Find where the given text appears and provide that cell's center as (X, Y) coordinate. 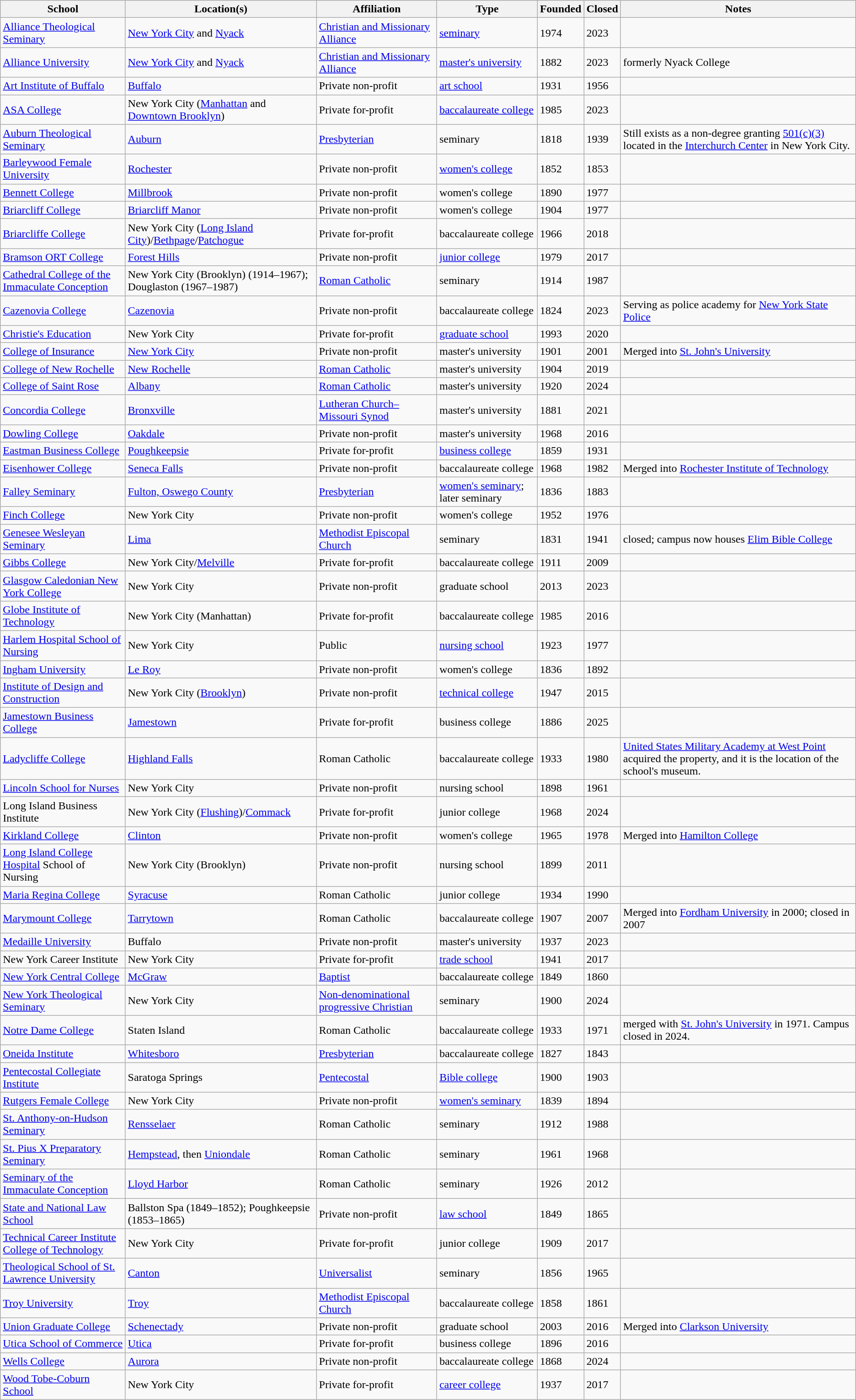
1993 (561, 334)
Whitesboro (221, 1053)
1966 (561, 233)
2001 (602, 352)
1860 (602, 977)
St. Anthony-on-Hudson Seminary (63, 1125)
Rutgers Female College (63, 1101)
1882 (561, 62)
Rochester (221, 169)
Barleywood Female University (63, 169)
1865 (602, 1213)
Poughkeepsie (221, 451)
New York Central College (63, 977)
State and National Law School (63, 1213)
New York Theological Seminary (63, 1000)
1899 (561, 865)
New York City (Brooklyn) (1914–1967); Douglaston (1967–1987) (221, 281)
Utica (221, 1344)
Troy University (63, 1303)
trade school (487, 959)
Union Graduate College (63, 1326)
Merged into St. John's University (738, 352)
Long Island College Hospital School of Nursing (63, 865)
Utica School of Commerce (63, 1344)
Clinton (221, 835)
women's seminary; later seminary (487, 492)
closed; campus now houses Elim Bible College (738, 539)
Harlem Hospital School of Nursing (63, 646)
Oakdale (221, 433)
Briarcliff Manor (221, 210)
1901 (561, 352)
Globe Institute of Technology (63, 615)
Albany (221, 386)
Forest Hills (221, 257)
Non-denominational progressive Christian (377, 1000)
Seminary of the Immaculate Conception (63, 1184)
College of Insurance (63, 352)
Saratoga Springs (221, 1077)
1982 (602, 468)
2009 (602, 562)
1859 (561, 451)
McGraw (221, 977)
Canton (221, 1273)
1923 (561, 646)
Dowling College (63, 433)
1971 (602, 1030)
1926 (561, 1184)
Merged into Rochester Institute of Technology (738, 468)
1990 (602, 895)
Cazenovia (221, 310)
Jamestown Business College (63, 722)
1868 (561, 1361)
Bronxville (221, 410)
St. Pius X Preparatory Seminary (63, 1154)
Notes (738, 9)
New Rochelle (221, 369)
2007 (602, 918)
Universalist (377, 1273)
Marymount College (63, 918)
Cathedral College of the Immaculate Conception (63, 281)
ASA College (63, 110)
Oneida Institute (63, 1053)
2011 (602, 865)
Glasgow Caledonian New York College (63, 586)
2018 (602, 233)
Lincoln School for Nurses (63, 788)
Finch College (63, 515)
1852 (561, 169)
1956 (602, 86)
1988 (602, 1125)
2013 (561, 586)
Baptist (377, 977)
Tarrytown (221, 918)
Highland Falls (221, 759)
Public (377, 646)
1890 (561, 192)
1978 (602, 835)
New York City (Manhattan and Downtown Brooklyn) (221, 110)
1892 (602, 669)
Syracuse (221, 895)
1903 (602, 1077)
College of New Rochelle (63, 369)
Bennett College (63, 192)
women's seminary (487, 1101)
1853 (602, 169)
2019 (602, 369)
Technical Career Institute College of Technology (63, 1244)
Still exists as a non-degree granting 501(c)(3) located in the Interchurch Center in New York City. (738, 139)
Merged into Hamilton College (738, 835)
Serving as police academy for New York State Police (738, 310)
Ballston Spa (1849–1852); Poughkeepsie (1853–1865) (221, 1213)
law school (487, 1213)
Merged into Clarkson University (738, 1326)
1818 (561, 139)
1898 (561, 788)
art school (487, 86)
Auburn Theological Seminary (63, 139)
Wood Tobe-Coburn School (63, 1384)
Genesee Wesleyan Seminary (63, 539)
Eastman Business College (63, 451)
Theological School of St. Lawrence University (63, 1273)
Affiliation (377, 9)
1939 (602, 139)
1824 (561, 310)
1914 (561, 281)
Art Institute of Buffalo (63, 86)
Lutheran Church–Missouri Synod (377, 410)
1987 (602, 281)
1911 (561, 562)
Type (487, 9)
1980 (602, 759)
1907 (561, 918)
1827 (561, 1053)
Founded (561, 9)
Briarcliff College (63, 210)
Lloyd Harbor (221, 1184)
1896 (561, 1344)
Bramson ORT College (63, 257)
Millbrook (221, 192)
1952 (561, 515)
1934 (561, 895)
1861 (602, 1303)
School (63, 9)
Schenectady (221, 1326)
1920 (561, 386)
1886 (561, 722)
Seneca Falls (221, 468)
1979 (561, 257)
Jamestown (221, 722)
Troy (221, 1303)
Pentecostal Collegiate Institute (63, 1077)
Alliance Theological Seminary (63, 33)
Pentecostal (377, 1077)
Staten Island (221, 1030)
Maria Regina College (63, 895)
Ingham University (63, 669)
2015 (602, 693)
1912 (561, 1125)
Medaille University (63, 942)
College of Saint Rose (63, 386)
formerly Nyack College (738, 62)
technical college (487, 693)
2012 (602, 1184)
Notre Dame College (63, 1030)
1881 (561, 410)
1974 (561, 33)
New York City/Melville (221, 562)
Gibbs College (63, 562)
1858 (561, 1303)
Kirkland College (63, 835)
New York City (Flushing)/Commack (221, 812)
Christie's Education (63, 334)
1976 (602, 515)
Ladycliffe College (63, 759)
Falley Seminary (63, 492)
merged with St. John's University in 1971. Campus closed in 2024. (738, 1030)
Concordia College (63, 410)
2021 (602, 410)
Eisenhower College (63, 468)
Lima (221, 539)
Le Roy (221, 669)
Long Island Business Institute (63, 812)
New York Career Institute (63, 959)
1843 (602, 1053)
New York City (Manhattan) (221, 615)
2020 (602, 334)
1839 (561, 1101)
Rensselaer (221, 1125)
Cazenovia College (63, 310)
Hempstead, then Uniondale (221, 1154)
career college (487, 1384)
Bible college (487, 1077)
New York City (Long Island City)/Bethpage/Patchogue (221, 233)
1947 (561, 693)
United States Military Academy at West Point acquired the property, and it is the location of the school's museum. (738, 759)
Auburn (221, 139)
1909 (561, 1244)
Wells College (63, 1361)
Merged into Fordham University in 2000; closed in 2007 (738, 918)
Location(s) (221, 9)
Briarcliffe College (63, 233)
Aurora (221, 1361)
2025 (602, 722)
Alliance University (63, 62)
1883 (602, 492)
1894 (602, 1101)
Fulton, Oswego County (221, 492)
2003 (561, 1326)
Closed (602, 9)
1856 (561, 1273)
1831 (561, 539)
Institute of Design and Construction (63, 693)
